From the cell containing the given text, extract its center point as (x, y) coordinate. 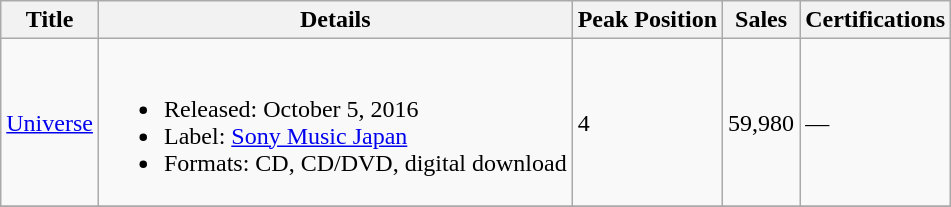
Details (335, 20)
Certifications (876, 20)
59,980 (762, 122)
4 (647, 122)
Sales (762, 20)
Peak Position (647, 20)
Released: October 5, 2016Label: Sony Music JapanFormats: CD, CD/DVD, digital download (335, 122)
— (876, 122)
Universe (50, 122)
Title (50, 20)
